Scan for the cell matching the given text and deliver its [x, y] coordinate at center. 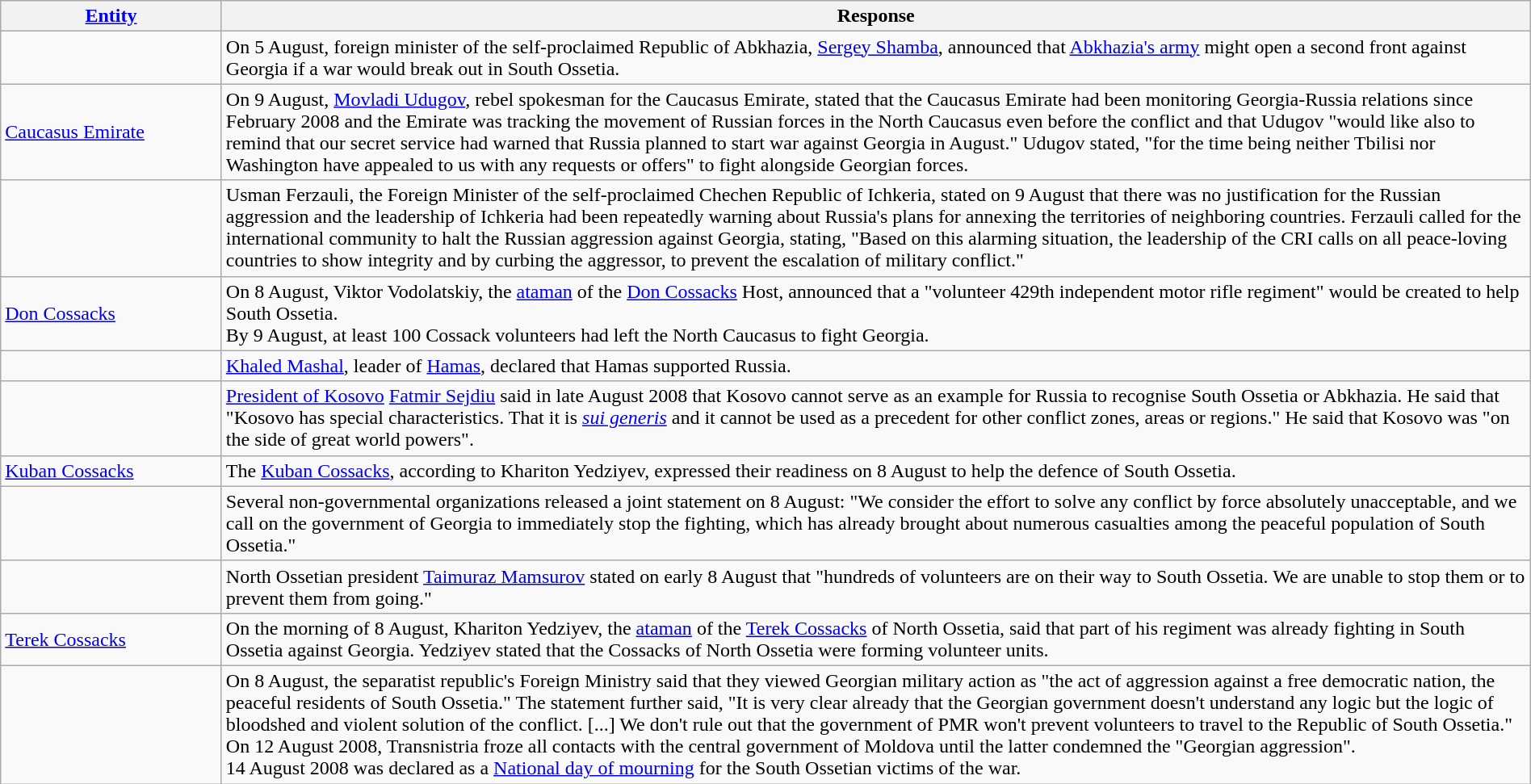
The Kuban Cossacks, according to Khariton Yedziyev, expressed their readiness on 8 August to help the defence of South Ossetia. [875, 471]
Khaled Mashal, leader of Hamas, declared that Hamas supported Russia. [875, 366]
Kuban Cossacks [111, 471]
Don Cossacks [111, 313]
Entity [111, 16]
Caucasus Emirate [111, 132]
Terek Cossacks [111, 639]
Response [875, 16]
